Identify which cell holds the provided text, then report its (x, y) central coordinate. 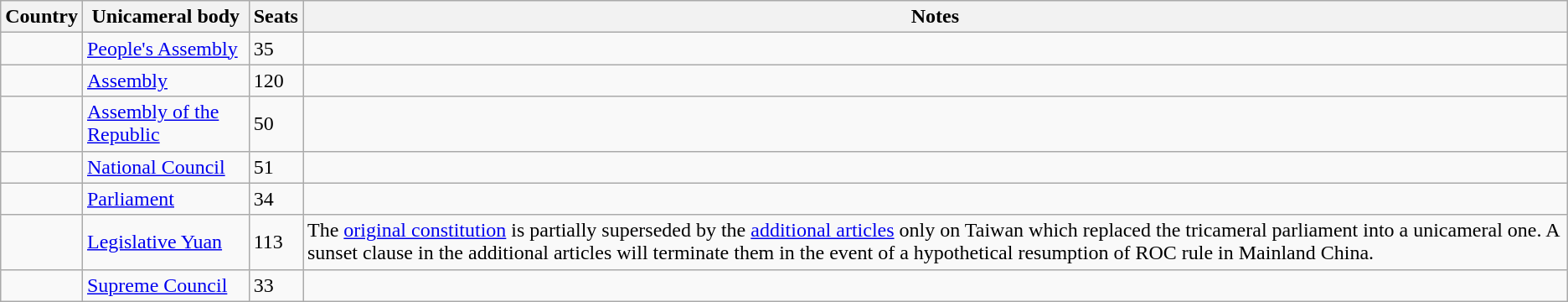
Legislative Yuan (166, 242)
Country (42, 17)
34 (276, 199)
Assembly of the Republic (166, 124)
Notes (936, 17)
113 (276, 242)
Seats (276, 17)
33 (276, 285)
35 (276, 49)
50 (276, 124)
National Council (166, 167)
Parliament (166, 199)
Unicameral body (166, 17)
51 (276, 167)
Supreme Council (166, 285)
Assembly (166, 81)
120 (276, 81)
People's Assembly (166, 49)
